Return (X, Y) of the center of cell containing provided text 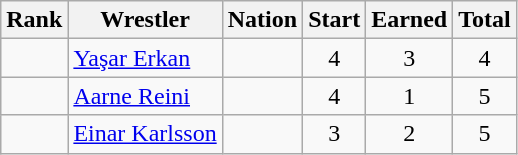
Rank (34, 20)
Start (334, 20)
2 (410, 134)
Total (485, 20)
Nation (262, 20)
1 (410, 96)
Yaşar Erkan (145, 58)
Earned (410, 20)
Wrestler (145, 20)
Einar Karlsson (145, 134)
Aarne Reini (145, 96)
